Return (X, Y) of the center of cell containing provided text 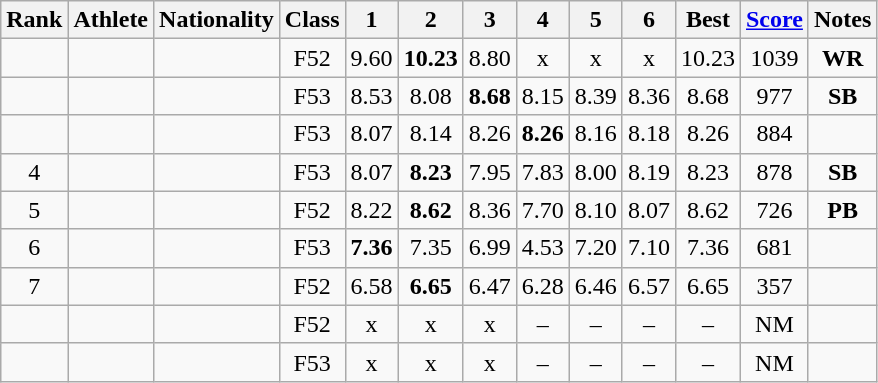
Score (774, 20)
7.83 (542, 172)
8.53 (372, 96)
8.19 (648, 172)
681 (774, 248)
Best (708, 20)
977 (774, 96)
8.18 (648, 134)
7.70 (542, 210)
6.28 (542, 286)
6.47 (490, 286)
7.95 (490, 172)
6.58 (372, 286)
PB (842, 210)
8.16 (596, 134)
1 (372, 20)
1039 (774, 58)
7 (34, 286)
2 (430, 20)
Athlete (111, 20)
884 (774, 134)
6.57 (648, 286)
Class (312, 20)
7.20 (596, 248)
Rank (34, 20)
8.39 (596, 96)
WR (842, 58)
8.15 (542, 96)
357 (774, 286)
7.35 (430, 248)
8.08 (430, 96)
9.60 (372, 58)
726 (774, 210)
7.10 (648, 248)
8.22 (372, 210)
8.14 (430, 134)
Notes (842, 20)
3 (490, 20)
878 (774, 172)
Nationality (217, 20)
8.00 (596, 172)
4.53 (542, 248)
8.10 (596, 210)
6.46 (596, 286)
8.80 (490, 58)
6.99 (490, 248)
